Output the [x, y] coordinate of the center of the cell containing the given text.  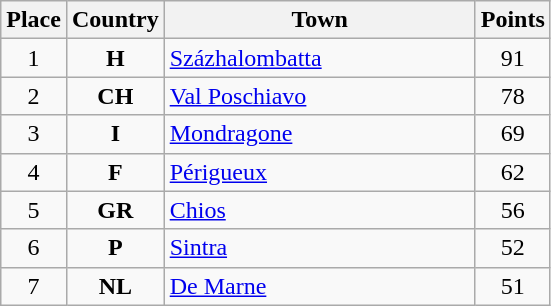
De Marne [320, 286]
Val Poschiavo [320, 96]
5 [34, 210]
F [115, 172]
Chios [320, 210]
P [115, 248]
Sintra [320, 248]
2 [34, 96]
Points [512, 20]
62 [512, 172]
1 [34, 58]
Mondragone [320, 134]
Százhalombatta [320, 58]
NL [115, 286]
52 [512, 248]
GR [115, 210]
3 [34, 134]
56 [512, 210]
H [115, 58]
Country [115, 20]
7 [34, 286]
I [115, 134]
6 [34, 248]
4 [34, 172]
Town [320, 20]
Périgueux [320, 172]
51 [512, 286]
Place [34, 20]
91 [512, 58]
78 [512, 96]
69 [512, 134]
CH [115, 96]
